Determine the (x, y) coordinate at the center of the cell enclosing the given text.  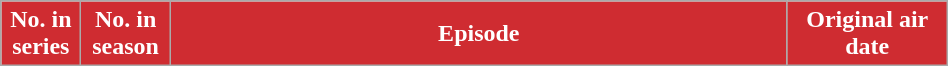
No. inseries (41, 34)
Episode (478, 34)
No. inseason (126, 34)
Original air date (867, 34)
